Locate the cell with the specified text and output its [x, y] center coordinate. 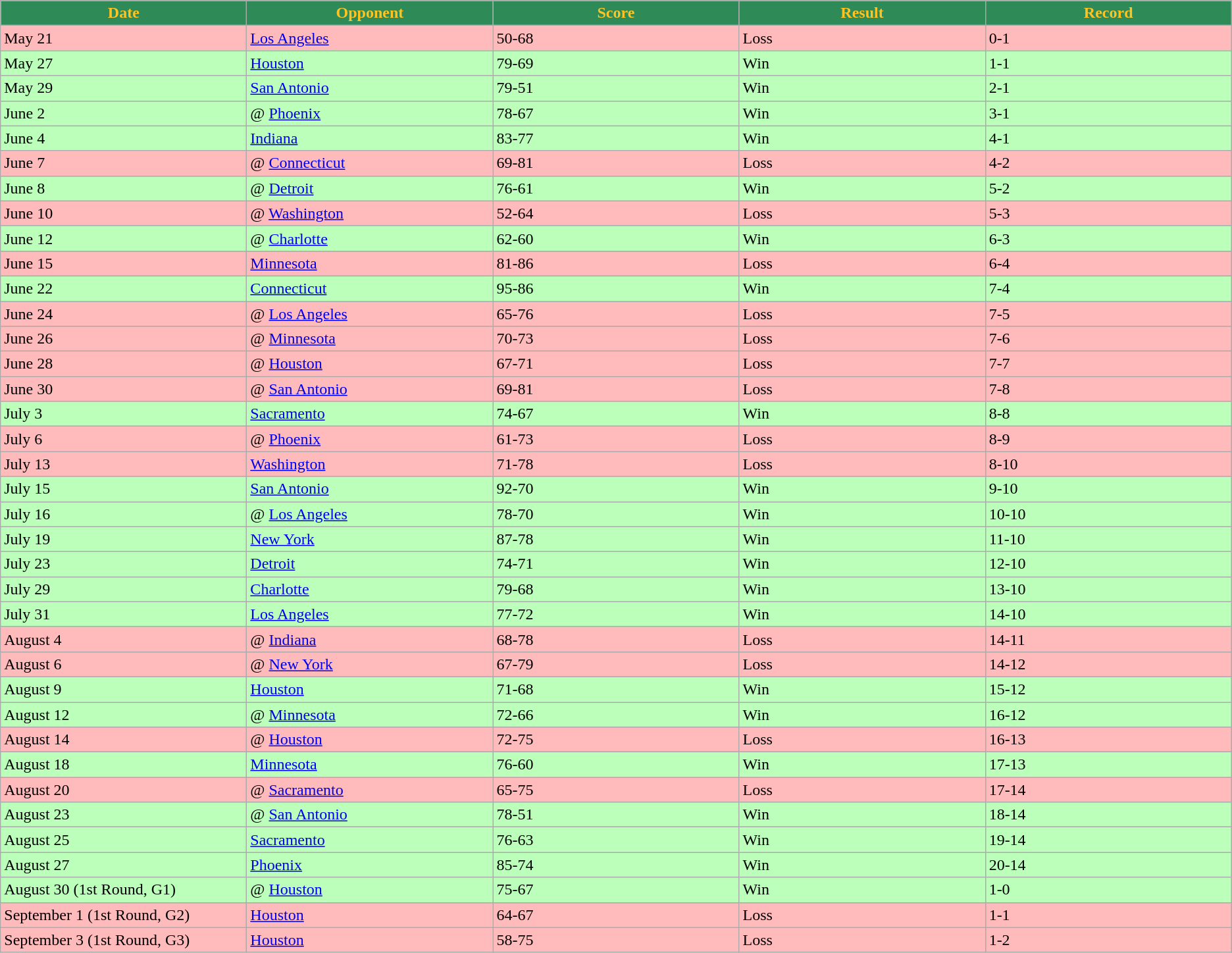
5-2 [1108, 188]
July 3 [124, 414]
8-8 [1108, 414]
13-10 [1108, 589]
17-13 [1108, 765]
July 6 [124, 439]
4-1 [1108, 138]
71-68 [616, 689]
August 23 [124, 815]
July 19 [124, 539]
19-14 [1108, 840]
67-71 [616, 364]
74-71 [616, 564]
August 9 [124, 689]
May 21 [124, 38]
7-7 [1108, 364]
83-77 [616, 138]
June 30 [124, 389]
Record [1108, 13]
Date [124, 13]
@ Charlotte [370, 238]
June 10 [124, 213]
July 23 [124, 564]
16-12 [1108, 714]
May 29 [124, 88]
50-68 [616, 38]
6-3 [1108, 238]
65-75 [616, 790]
1-0 [1108, 890]
August 18 [124, 765]
@ New York [370, 664]
75-67 [616, 890]
0-1 [1108, 38]
14-10 [1108, 614]
4-2 [1108, 163]
Score [616, 13]
17-14 [1108, 790]
68-78 [616, 639]
79-51 [616, 88]
85-74 [616, 865]
3-1 [1108, 113]
72-75 [616, 740]
7-8 [1108, 389]
12-10 [1108, 564]
July 31 [124, 614]
7-6 [1108, 339]
62-60 [616, 238]
1-2 [1108, 940]
2-1 [1108, 88]
6-4 [1108, 263]
18-14 [1108, 815]
@ Connecticut [370, 163]
July 13 [124, 464]
76-61 [616, 188]
79-69 [616, 63]
June 22 [124, 288]
August 25 [124, 840]
July 15 [124, 489]
Connecticut [370, 288]
June 28 [124, 364]
August 6 [124, 664]
14-12 [1108, 664]
78-67 [616, 113]
Charlotte [370, 589]
92-70 [616, 489]
@ Indiana [370, 639]
August 12 [124, 714]
August 4 [124, 639]
79-68 [616, 589]
70-73 [616, 339]
Washington [370, 464]
74-67 [616, 414]
5-3 [1108, 213]
20-14 [1108, 865]
Phoenix [370, 865]
September 1 (1st Round, G2) [124, 915]
August 27 [124, 865]
16-13 [1108, 740]
7-4 [1108, 288]
Detroit [370, 564]
June 15 [124, 263]
76-60 [616, 765]
May 27 [124, 63]
August 30 (1st Round, G1) [124, 890]
67-79 [616, 664]
11-10 [1108, 539]
8-9 [1108, 439]
78-70 [616, 514]
72-66 [616, 714]
58-75 [616, 940]
14-11 [1108, 639]
June 26 [124, 339]
65-76 [616, 314]
Opponent [370, 13]
June 8 [124, 188]
June 24 [124, 314]
July 29 [124, 589]
9-10 [1108, 489]
64-67 [616, 915]
8-10 [1108, 464]
June 7 [124, 163]
78-51 [616, 815]
71-78 [616, 464]
77-72 [616, 614]
Result [862, 13]
New York [370, 539]
July 16 [124, 514]
June 12 [124, 238]
87-78 [616, 539]
52-64 [616, 213]
Indiana [370, 138]
August 14 [124, 740]
95-86 [616, 288]
June 4 [124, 138]
76-63 [616, 840]
June 2 [124, 113]
@ Sacramento [370, 790]
10-10 [1108, 514]
@ Washington [370, 213]
15-12 [1108, 689]
7-5 [1108, 314]
@ Detroit [370, 188]
August 20 [124, 790]
September 3 (1st Round, G3) [124, 940]
81-86 [616, 263]
61-73 [616, 439]
